Identify which cell holds the provided text, then report its [X, Y] central coordinate. 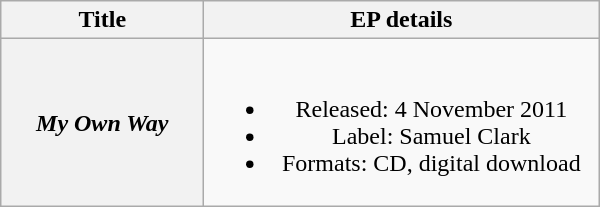
My Own Way [102, 122]
Title [102, 20]
Released: 4 November 2011Label: Samuel ClarkFormats: CD, digital download [402, 122]
EP details [402, 20]
